Locate the cell with the specified text and output its [X, Y] center coordinate. 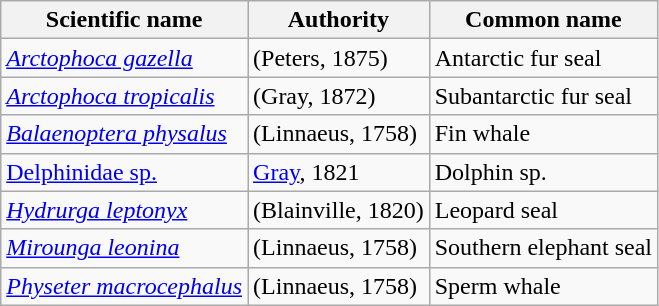
Physeter macrocephalus [124, 286]
Southern elephant seal [543, 248]
Mirounga leonina [124, 248]
Sperm whale [543, 286]
Scientific name [124, 20]
Arctophoca gazella [124, 58]
(Peters, 1875) [339, 58]
Fin whale [543, 134]
Dolphin sp. [543, 172]
Common name [543, 20]
Leopard seal [543, 210]
Antarctic fur seal [543, 58]
(Blainville, 1820) [339, 210]
Arctophoca tropicalis [124, 96]
Balaenoptera physalus [124, 134]
(Gray, 1872) [339, 96]
Authority [339, 20]
Delphinidae sp. [124, 172]
Hydrurga leptonyx [124, 210]
Gray, 1821 [339, 172]
Subantarctic fur seal [543, 96]
